From the cell containing the given text, extract its center point as [X, Y] coordinate. 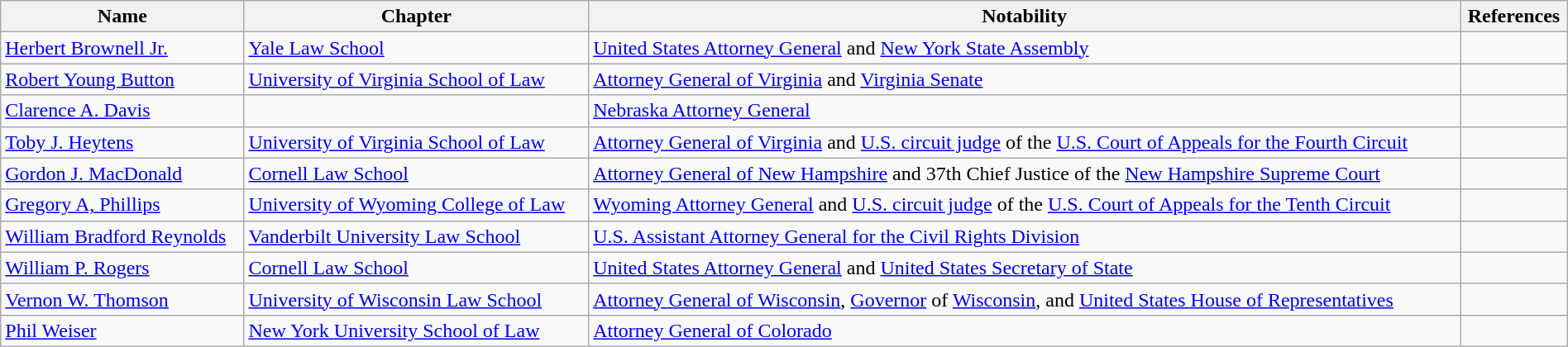
New York University School of Law [417, 330]
Attorney General of Virginia and U.S. circuit judge of the U.S. Court of Appeals for the Fourth Circuit [1025, 142]
Vernon W. Thomson [122, 299]
Attorney General of New Hampshire and 37th Chief Justice of the New Hampshire Supreme Court [1025, 173]
Gregory A, Phillips [122, 205]
Vanderbilt University Law School [417, 236]
Name [122, 17]
Gordon J. MacDonald [122, 173]
Attorney General of Wisconsin, Governor of Wisconsin, and United States House of Representatives [1025, 299]
University of Wyoming College of Law [417, 205]
William P. Rogers [122, 268]
U.S. Assistant Attorney General for the Civil Rights Division [1025, 236]
Attorney General of Virginia and Virginia Senate [1025, 79]
Attorney General of Colorado [1025, 330]
United States Attorney General and United States Secretary of State [1025, 268]
Nebraska Attorney General [1025, 111]
Wyoming Attorney General and U.S. circuit judge of the U.S. Court of Appeals for the Tenth Circuit [1025, 205]
United States Attorney General and New York State Assembly [1025, 48]
William Bradford Reynolds [122, 236]
Chapter [417, 17]
References [1514, 17]
Robert Young Button [122, 79]
Clarence A. Davis [122, 111]
Toby J. Heytens [122, 142]
Herbert Brownell Jr. [122, 48]
Phil Weiser [122, 330]
Yale Law School [417, 48]
University of Wisconsin Law School [417, 299]
Notability [1025, 17]
